Return [x, y] of the center of cell containing provided text 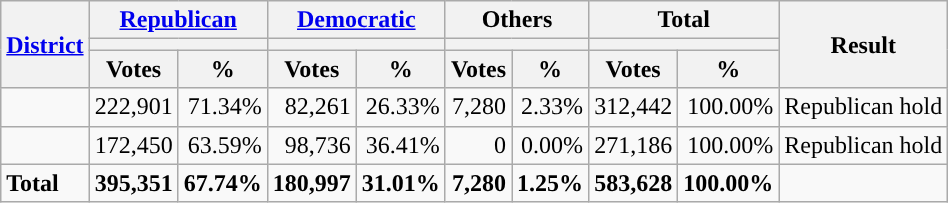
180,997 [312, 183]
Democratic [356, 20]
Result [864, 44]
63.59% [222, 145]
District [45, 44]
271,186 [634, 145]
26.33% [400, 107]
67.74% [222, 183]
71.34% [222, 107]
36.41% [400, 145]
0.00% [550, 145]
172,450 [134, 145]
312,442 [634, 107]
Others [516, 20]
98,736 [312, 145]
0 [478, 145]
1.25% [550, 183]
Republican [178, 20]
222,901 [134, 107]
82,261 [312, 107]
2.33% [550, 107]
583,628 [634, 183]
395,351 [134, 183]
31.01% [400, 183]
